Extract the [X, Y] coordinate from the center of the cell holding the provided text.  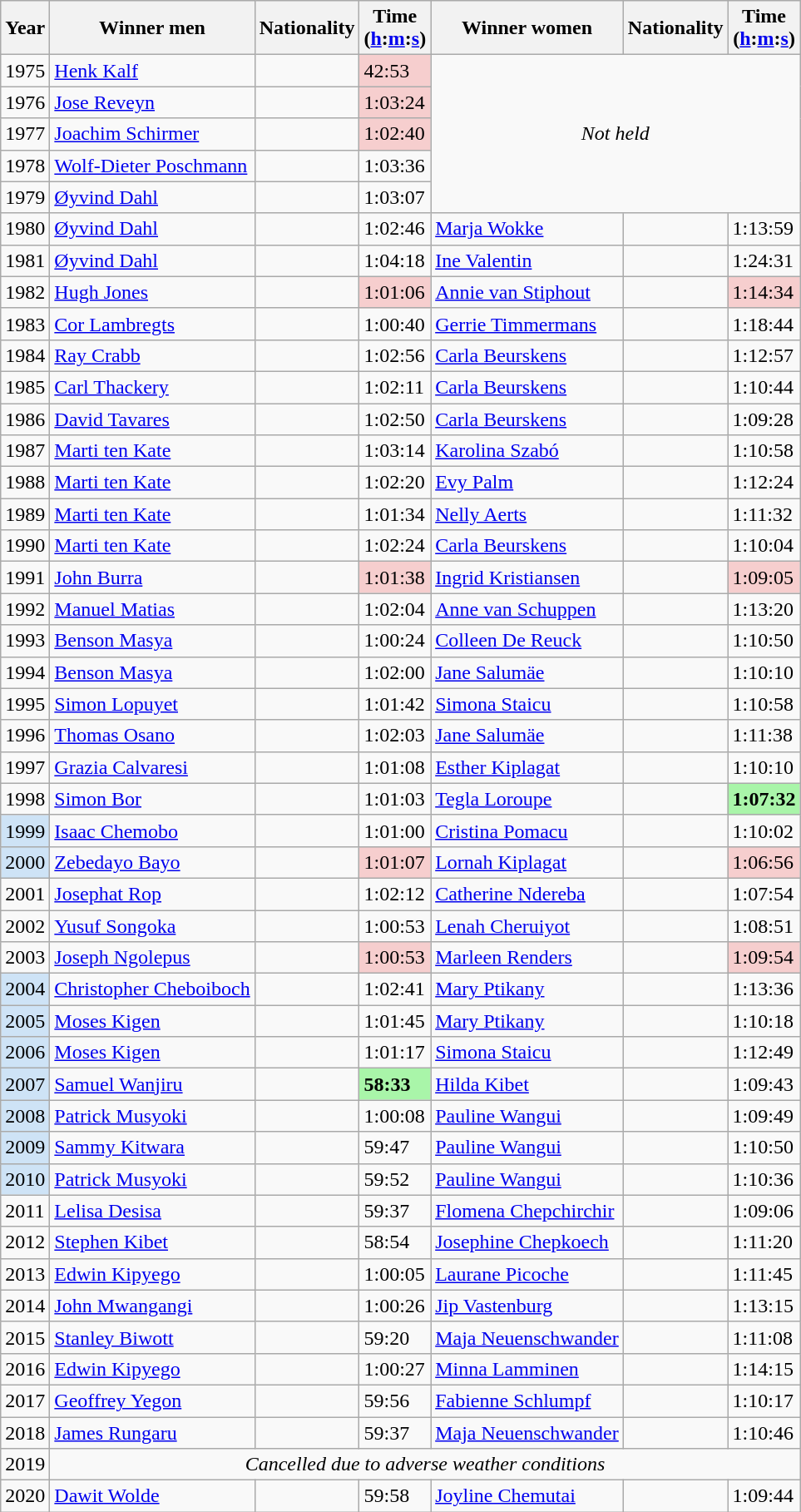
1981 [25, 260]
1:02:56 [395, 355]
42:53 [395, 71]
1:10:02 [764, 830]
1989 [25, 514]
1:12:24 [764, 483]
Jip Vastenburg [527, 1306]
2013 [25, 1274]
1976 [25, 102]
Christopher Cheboiboch [152, 989]
John Burra [152, 578]
1:11:08 [764, 1337]
Hugh Jones [152, 292]
Joachim Schirmer [152, 134]
Lornah Kiplagat [527, 862]
1:09:28 [764, 419]
Winner men [152, 28]
1:04:18 [395, 260]
1:02:40 [395, 134]
Lenah Cheruiyot [527, 926]
1:01:45 [395, 1021]
Josephine Chepkoech [527, 1242]
1998 [25, 799]
1:09:06 [764, 1211]
2001 [25, 894]
1:10:46 [764, 1432]
1987 [25, 451]
1986 [25, 419]
1:03:14 [395, 451]
1:09:54 [764, 958]
1:10:18 [764, 1021]
Annie van Stiphout [527, 292]
1:02:50 [395, 419]
1:02:41 [395, 989]
Thomas Osano [152, 736]
2010 [25, 1179]
1:01:08 [395, 767]
58:54 [395, 1242]
1:03:24 [395, 102]
1:02:12 [395, 894]
1:02:46 [395, 229]
2019 [25, 1465]
1:13:36 [764, 989]
1:13:20 [764, 609]
1:00:27 [395, 1369]
1:12:57 [764, 355]
Grazia Calvaresi [152, 767]
1:00:05 [395, 1274]
1:01:38 [395, 578]
Minna Lamminen [527, 1369]
2014 [25, 1306]
Colleen De Reuck [527, 641]
Karolina Szabó [527, 451]
1:02:20 [395, 483]
Dawit Wolde [152, 1496]
Sammy Kitwara [152, 1148]
1:24:31 [764, 260]
1:14:15 [764, 1369]
1:14:34 [764, 292]
1:02:11 [395, 387]
1:01:00 [395, 830]
1:10:04 [764, 546]
59:56 [395, 1400]
1:07:32 [764, 799]
1996 [25, 736]
Tegla Loroupe [527, 799]
Fabienne Schlumpf [527, 1400]
2020 [25, 1496]
Geoffrey Yegon [152, 1400]
1:09:44 [764, 1496]
2007 [25, 1084]
Ray Crabb [152, 355]
1:02:04 [395, 609]
Evy Palm [527, 483]
2006 [25, 1053]
1991 [25, 578]
1:01:34 [395, 514]
1:11:32 [764, 514]
59:52 [395, 1179]
1995 [25, 704]
1:01:03 [395, 799]
Stephen Kibet [152, 1242]
2005 [25, 1021]
2003 [25, 958]
1984 [25, 355]
59:20 [395, 1337]
John Mwangangi [152, 1306]
2004 [25, 989]
Not held [616, 134]
2017 [25, 1400]
Josephat Rop [152, 894]
Winner women [527, 28]
1994 [25, 672]
Marleen Renders [527, 958]
Marja Wokke [527, 229]
2002 [25, 926]
1:09:49 [764, 1116]
Gerrie Timmermans [527, 324]
1:11:20 [764, 1242]
1:03:07 [395, 197]
1:02:00 [395, 672]
1:06:56 [764, 862]
1:13:15 [764, 1306]
1:01:42 [395, 704]
David Tavares [152, 419]
59:58 [395, 1496]
1:01:17 [395, 1053]
2018 [25, 1432]
Henk Kalf [152, 71]
Hilda Kibet [527, 1084]
1978 [25, 166]
Simon Bor [152, 799]
1:12:49 [764, 1053]
Yusuf Songoka [152, 926]
1:10:36 [764, 1179]
1:08:51 [764, 926]
Ingrid Kristiansen [527, 578]
Year [25, 28]
Stanley Biwott [152, 1337]
Joyline Chemutai [527, 1496]
Nelly Aerts [527, 514]
1975 [25, 71]
Cancelled due to adverse weather conditions [425, 1465]
1:07:54 [764, 894]
1997 [25, 767]
1993 [25, 641]
1:11:38 [764, 736]
1:03:36 [395, 166]
1:18:44 [764, 324]
Cristina Pomacu [527, 830]
Isaac Chemobo [152, 830]
Ine Valentin [527, 260]
2000 [25, 862]
Cor Lambregts [152, 324]
1982 [25, 292]
1:10:17 [764, 1400]
1:09:43 [764, 1084]
Simon Lopuyet [152, 704]
2009 [25, 1148]
1:01:07 [395, 862]
1:00:26 [395, 1306]
59:47 [395, 1148]
1:10:44 [764, 387]
James Rungaru [152, 1432]
1:02:24 [395, 546]
1977 [25, 134]
Flomena Chepchirchir [527, 1211]
Esther Kiplagat [527, 767]
1:02:03 [395, 736]
Jose Reveyn [152, 102]
1:11:45 [764, 1274]
1:01:06 [395, 292]
Lelisa Desisa [152, 1211]
2012 [25, 1242]
Anne van Schuppen [527, 609]
1:00:08 [395, 1116]
1980 [25, 229]
1979 [25, 197]
1985 [25, 387]
2008 [25, 1116]
2011 [25, 1211]
1990 [25, 546]
Joseph Ngolepus [152, 958]
1:09:05 [764, 578]
2016 [25, 1369]
1:00:40 [395, 324]
1983 [25, 324]
1:00:24 [395, 641]
Zebedayo Bayo [152, 862]
1:13:59 [764, 229]
1992 [25, 609]
Laurane Picoche [527, 1274]
1999 [25, 830]
Catherine Ndereba [527, 894]
58:33 [395, 1084]
Samuel Wanjiru [152, 1084]
Wolf-Dieter Poschmann [152, 166]
2015 [25, 1337]
Carl Thackery [152, 387]
Manuel Matias [152, 609]
1988 [25, 483]
